Identify which cell holds the provided text, then report its [x, y] central coordinate. 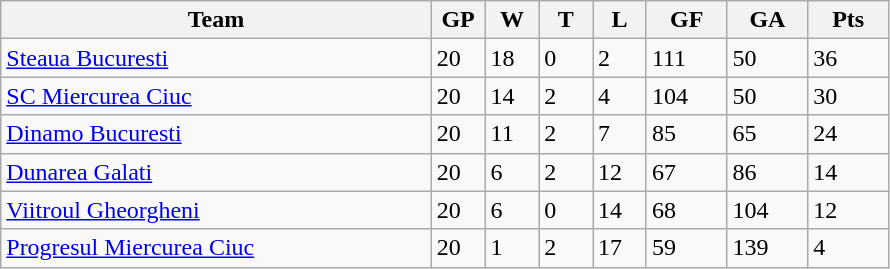
W [512, 20]
68 [686, 210]
Progresul Miercurea Ciuc [216, 248]
36 [848, 58]
7 [620, 134]
Team [216, 20]
139 [768, 248]
L [620, 20]
1 [512, 248]
Pts [848, 20]
GF [686, 20]
65 [768, 134]
17 [620, 248]
Dunarea Galati [216, 172]
GP [458, 20]
Viitroul Gheorgheni [216, 210]
T [566, 20]
Dinamo Bucuresti [216, 134]
67 [686, 172]
85 [686, 134]
24 [848, 134]
59 [686, 248]
18 [512, 58]
111 [686, 58]
86 [768, 172]
11 [512, 134]
30 [848, 96]
SC Miercurea Ciuc [216, 96]
Steaua Bucuresti [216, 58]
GA [768, 20]
